Identify which cell holds the provided text, then report its (X, Y) central coordinate. 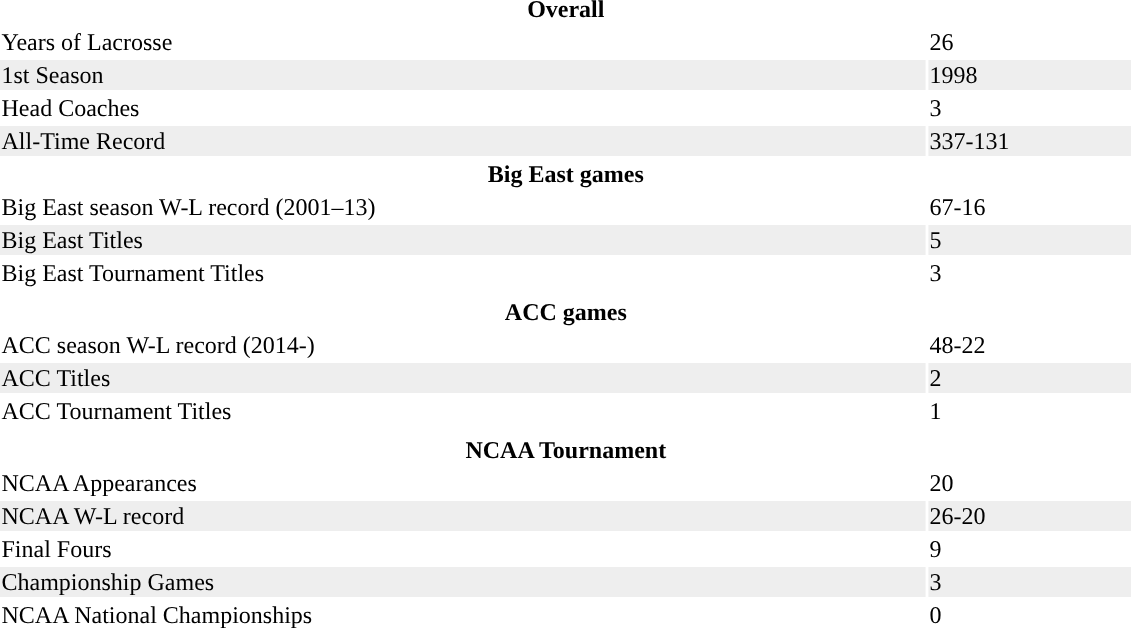
Years of Lacrosse (462, 42)
NCAA Appearances (462, 483)
Final Fours (462, 549)
ACC season W-L record (2014-) (462, 345)
ACC Titles (462, 378)
Head Coaches (462, 108)
1st Season (462, 75)
All-Time Record (462, 141)
Big East Tournament Titles (462, 273)
Big East season W-L record (2001–13) (462, 207)
NCAA W-L record (462, 516)
Big East Titles (462, 240)
Championship Games (462, 582)
ACC Tournament Titles (462, 411)
